Determine the (X, Y) coordinate at the center of the cell enclosing the given text.  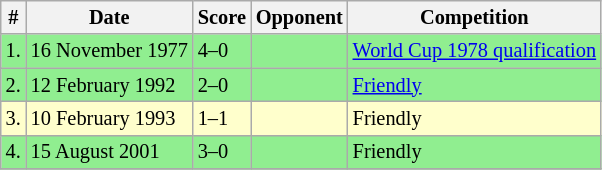
4–0 (222, 51)
2–0 (222, 85)
Score (222, 17)
12 February 1992 (110, 85)
Competition (474, 17)
1–1 (222, 118)
15 August 2001 (110, 152)
1. (14, 51)
2. (14, 85)
4. (14, 152)
10 February 1993 (110, 118)
3–0 (222, 152)
Date (110, 17)
# (14, 17)
Opponent (300, 17)
16 November 1977 (110, 51)
World Cup 1978 qualification (474, 51)
3. (14, 118)
